From the cell containing the given text, extract its center point as (X, Y) coordinate. 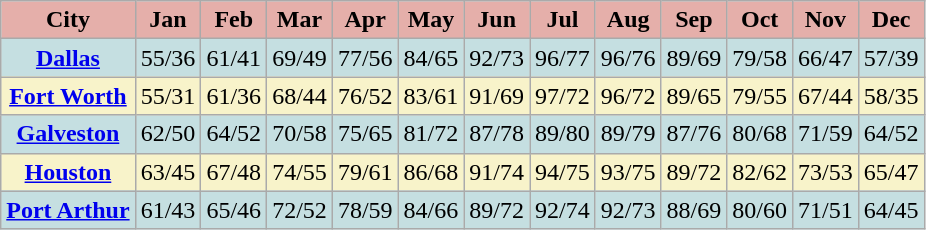
Galveston (68, 134)
83/61 (431, 96)
71/59 (826, 134)
94/75 (563, 172)
67/44 (826, 96)
Jul (563, 20)
70/58 (300, 134)
89/80 (563, 134)
97/72 (563, 96)
Apr (365, 20)
87/78 (497, 134)
Jun (497, 20)
89/69 (694, 58)
96/77 (563, 58)
80/60 (760, 210)
62/50 (168, 134)
79/61 (365, 172)
96/72 (628, 96)
Nov (826, 20)
91/69 (497, 96)
69/49 (300, 58)
87/76 (694, 134)
57/39 (891, 58)
75/65 (365, 134)
72/52 (300, 210)
65/47 (891, 172)
82/62 (760, 172)
96/76 (628, 58)
79/55 (760, 96)
86/68 (431, 172)
84/65 (431, 58)
66/47 (826, 58)
91/74 (497, 172)
Fort Worth (68, 96)
May (431, 20)
Dallas (68, 58)
92/74 (563, 210)
67/48 (234, 172)
78/59 (365, 210)
89/79 (628, 134)
55/36 (168, 58)
Aug (628, 20)
93/75 (628, 172)
81/72 (431, 134)
79/58 (760, 58)
64/45 (891, 210)
77/56 (365, 58)
Sep (694, 20)
Oct (760, 20)
Dec (891, 20)
Mar (300, 20)
Port Arthur (68, 210)
55/31 (168, 96)
61/41 (234, 58)
61/36 (234, 96)
65/46 (234, 210)
58/35 (891, 96)
84/66 (431, 210)
63/45 (168, 172)
68/44 (300, 96)
80/68 (760, 134)
61/43 (168, 210)
73/53 (826, 172)
76/52 (365, 96)
74/55 (300, 172)
89/65 (694, 96)
City (68, 20)
71/51 (826, 210)
Jan (168, 20)
Feb (234, 20)
Houston (68, 172)
88/69 (694, 210)
